Pinpoint the cell where the given text exists, returning its [x, y] midpoint coordinate. 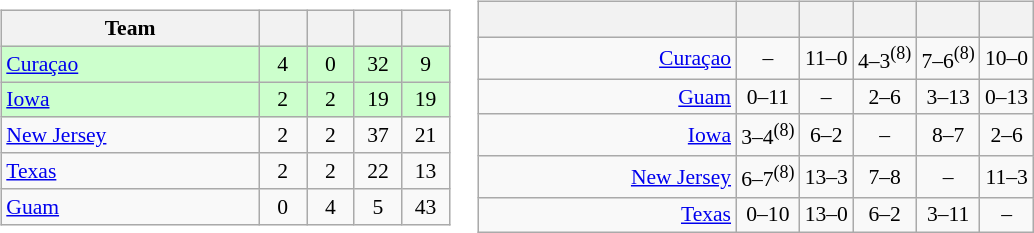
8–7 [948, 134]
43 [426, 206]
37 [378, 135]
0–11 [768, 97]
22 [378, 171]
11–3 [1006, 176]
Team [130, 28]
7–8 [885, 176]
13 [426, 171]
5 [378, 206]
6–7(8) [768, 176]
10–0 [1006, 58]
3–13 [948, 97]
4–3(8) [885, 58]
21 [426, 135]
7–6(8) [948, 58]
13–0 [826, 215]
3–11 [948, 215]
13–3 [826, 176]
32 [378, 64]
11–0 [826, 58]
0–13 [1006, 97]
3–4(8) [768, 134]
9 [426, 64]
0–10 [768, 215]
